Return [X, Y] of the center of cell containing provided text 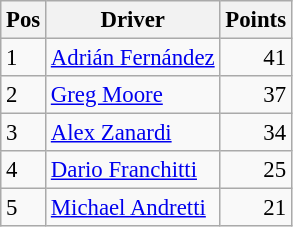
34 [256, 133]
25 [256, 170]
Greg Moore [133, 95]
5 [24, 208]
2 [24, 95]
37 [256, 95]
Alex Zanardi [133, 133]
Pos [24, 20]
Adrián Fernández [133, 58]
1 [24, 58]
21 [256, 208]
Points [256, 20]
Driver [133, 20]
Michael Andretti [133, 208]
41 [256, 58]
4 [24, 170]
Dario Franchitti [133, 170]
3 [24, 133]
